Extract the [X, Y] coordinate from the center of the cell holding the provided text.  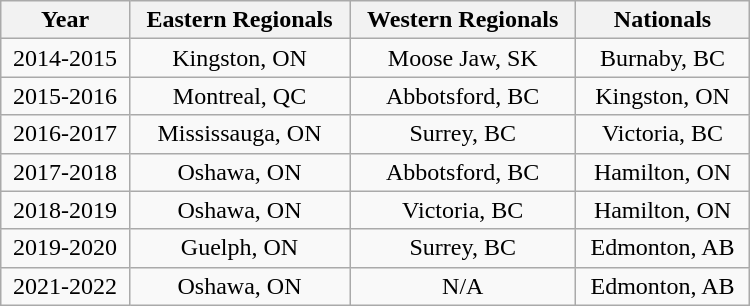
Mississauga, ON [239, 134]
Montreal, QC [239, 96]
Eastern Regionals [239, 20]
Year [66, 20]
Nationals [662, 20]
2014-2015 [66, 58]
2021-2022 [66, 286]
2017-2018 [66, 172]
Burnaby, BC [662, 58]
Moose Jaw, SK [463, 58]
2019-2020 [66, 248]
2015-2016 [66, 96]
Guelph, ON [239, 248]
2018-2019 [66, 210]
N/A [463, 286]
2016-2017 [66, 134]
Western Regionals [463, 20]
